Output the (x, y) coordinate of the center of the cell containing the given text.  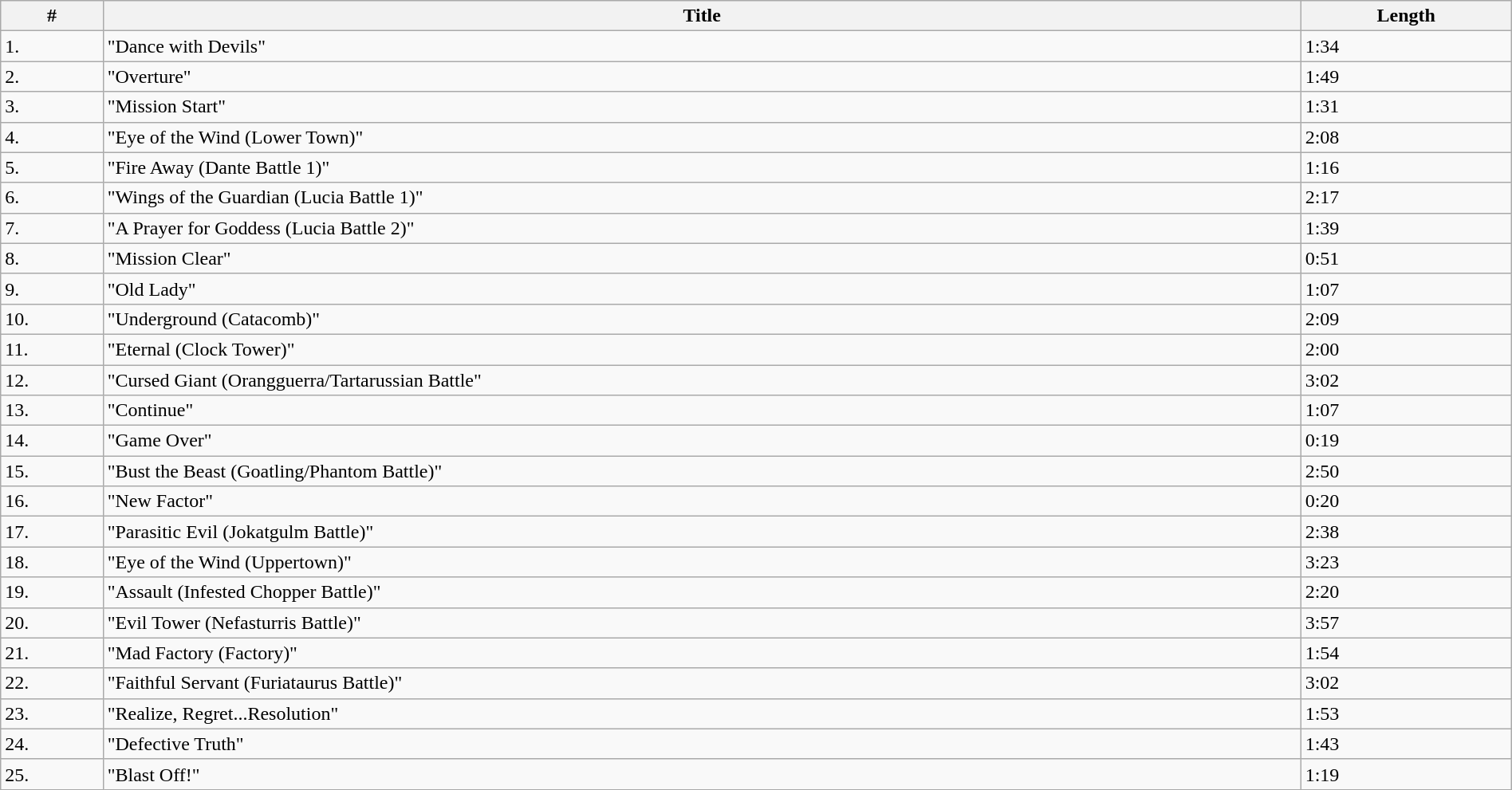
2:00 (1406, 349)
2:20 (1406, 592)
4. (52, 137)
16. (52, 501)
1:43 (1406, 744)
1:53 (1406, 713)
3:57 (1406, 623)
7. (52, 228)
12. (52, 380)
"Game Over" (702, 441)
"Evil Tower (Nefasturris Battle)" (702, 623)
1:16 (1406, 167)
17. (52, 532)
"Cursed Giant (Orangguerra/Tartarussian Battle" (702, 380)
3:23 (1406, 562)
13. (52, 411)
"Continue" (702, 411)
"Mission Clear" (702, 258)
"Defective Truth" (702, 744)
"Underground (Catacomb)" (702, 319)
"Eye of the Wind (Lower Town)" (702, 137)
2. (52, 77)
22. (52, 683)
"Mad Factory (Factory)" (702, 653)
21. (52, 653)
1:49 (1406, 77)
1:19 (1406, 774)
14. (52, 441)
3. (52, 107)
18. (52, 562)
"Old Lady" (702, 289)
23. (52, 713)
Title (702, 16)
24. (52, 744)
0:20 (1406, 501)
"Assault (Infested Chopper Battle)" (702, 592)
2:17 (1406, 198)
"Eternal (Clock Tower)" (702, 349)
"Parasitic Evil (Jokatgulm Battle)" (702, 532)
Length (1406, 16)
"Faithful Servant (Furiataurus Battle)" (702, 683)
1:34 (1406, 46)
5. (52, 167)
"Mission Start" (702, 107)
"Fire Away (Dante Battle 1)" (702, 167)
1:39 (1406, 228)
"A Prayer for Goddess (Lucia Battle 2)" (702, 228)
"Blast Off!" (702, 774)
11. (52, 349)
10. (52, 319)
15. (52, 471)
2:09 (1406, 319)
0:51 (1406, 258)
"Dance with Devils" (702, 46)
25. (52, 774)
2:50 (1406, 471)
0:19 (1406, 441)
# (52, 16)
2:38 (1406, 532)
8. (52, 258)
9. (52, 289)
2:08 (1406, 137)
1:31 (1406, 107)
"Realize, Regret...Resolution" (702, 713)
"Bust the Beast (Goatling/Phantom Battle)" (702, 471)
"Overture" (702, 77)
"Eye of the Wind (Uppertown)" (702, 562)
6. (52, 198)
20. (52, 623)
1. (52, 46)
1:54 (1406, 653)
"Wings of the Guardian (Lucia Battle 1)" (702, 198)
19. (52, 592)
"New Factor" (702, 501)
